Locate the cell with the specified text and output its (x, y) center coordinate. 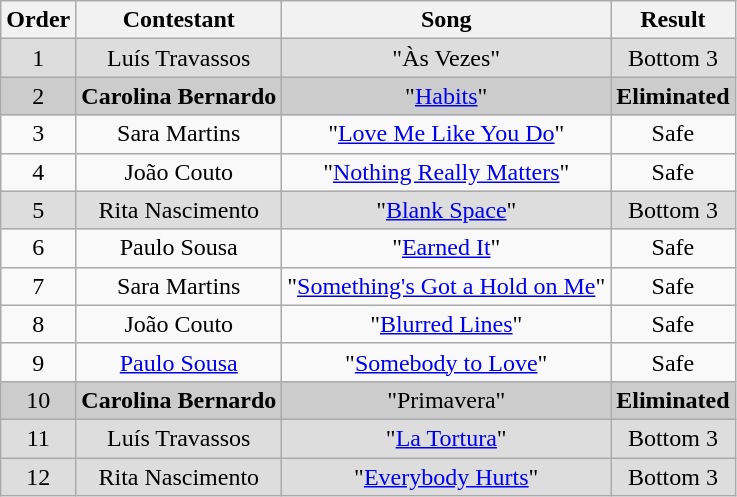
"Everybody Hurts" (446, 477)
"Nothing Really Matters" (446, 172)
2 (38, 96)
3 (38, 134)
7 (38, 286)
"Somebody to Love" (446, 362)
12 (38, 477)
Song (446, 20)
8 (38, 324)
"Blurred Lines" (446, 324)
5 (38, 210)
Result (673, 20)
"Às Vezes" (446, 58)
"Habits" (446, 96)
Contestant (179, 20)
"Love Me Like You Do" (446, 134)
"Earned It" (446, 248)
"Primavera" (446, 400)
4 (38, 172)
10 (38, 400)
9 (38, 362)
"Something's Got a Hold on Me" (446, 286)
"La Tortura" (446, 438)
1 (38, 58)
Order (38, 20)
11 (38, 438)
6 (38, 248)
"Blank Space" (446, 210)
